From the cell containing the given text, extract its center point as (x, y) coordinate. 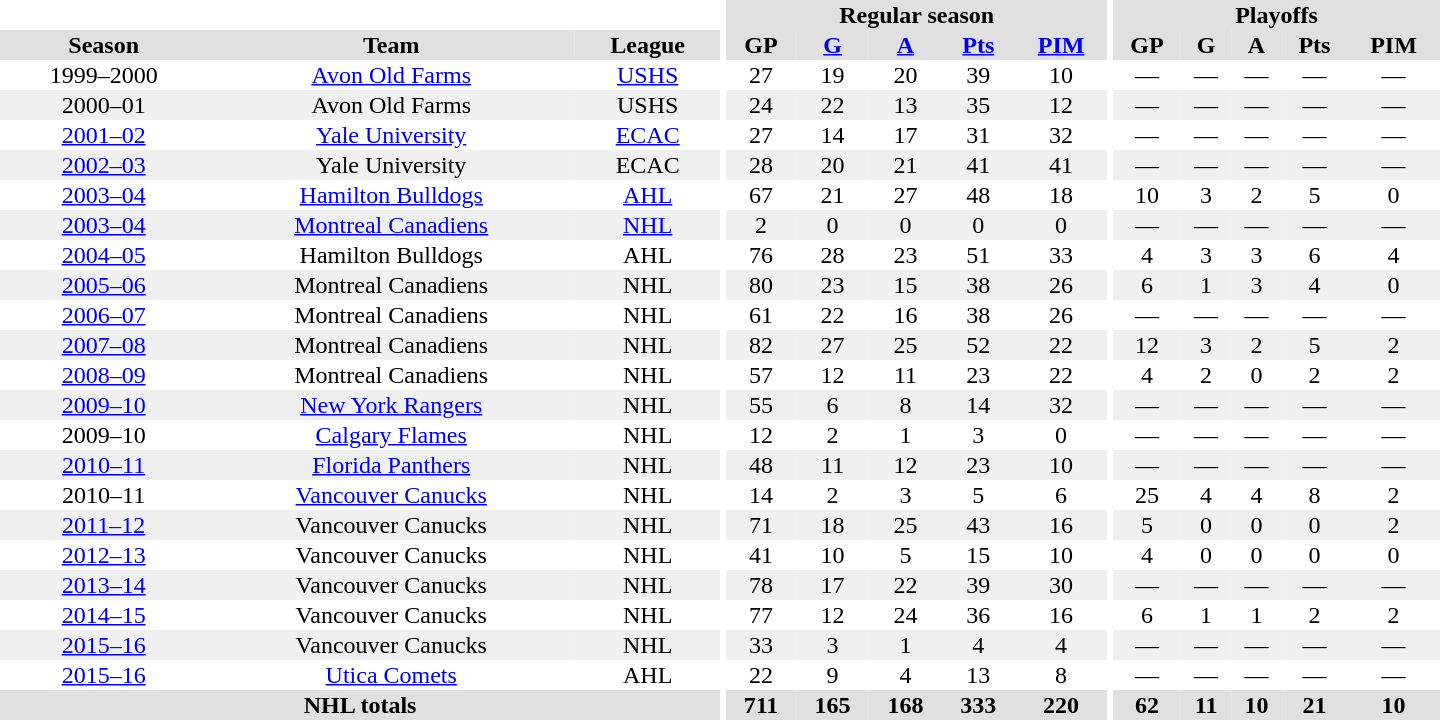
61 (761, 315)
2014–15 (104, 615)
2000–01 (104, 105)
71 (761, 525)
2013–14 (104, 585)
9 (832, 675)
62 (1147, 705)
30 (1062, 585)
57 (761, 375)
2005–06 (104, 285)
51 (978, 255)
31 (978, 135)
52 (978, 345)
165 (832, 705)
2006–07 (104, 315)
711 (761, 705)
76 (761, 255)
67 (761, 195)
36 (978, 615)
League (648, 45)
Calgary Flames (391, 435)
Team (391, 45)
35 (978, 105)
2002–03 (104, 165)
19 (832, 75)
2012–13 (104, 555)
Playoffs (1276, 15)
43 (978, 525)
New York Rangers (391, 405)
168 (906, 705)
80 (761, 285)
NHL totals (360, 705)
Regular season (917, 15)
2007–08 (104, 345)
Florida Panthers (391, 465)
2001–02 (104, 135)
55 (761, 405)
77 (761, 615)
333 (978, 705)
78 (761, 585)
2008–09 (104, 375)
2004–05 (104, 255)
2011–12 (104, 525)
82 (761, 345)
220 (1062, 705)
1999–2000 (104, 75)
Season (104, 45)
Utica Comets (391, 675)
